Find where the given text appears and provide that cell's center as (x, y) coordinate. 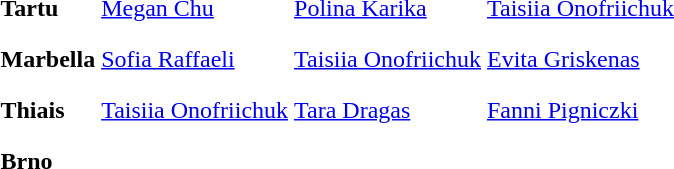
Tara Dragas (388, 110)
Sofia Raffaeli (195, 59)
